Locate the cell with the specified text and output its [x, y] center coordinate. 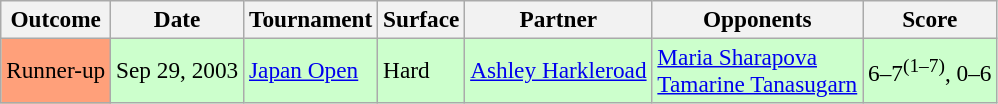
Ashley Harkleroad [558, 70]
Partner [558, 19]
Sep 29, 2003 [178, 70]
Date [178, 19]
Score [930, 19]
Japan Open [311, 70]
Maria Sharapova Tamarine Tanasugarn [758, 70]
Outcome [56, 19]
Surface [422, 19]
6–7(1–7), 0–6 [930, 70]
Tournament [311, 19]
Opponents [758, 19]
Hard [422, 70]
Runner-up [56, 70]
